Detect which cell encompasses the target text, then output its [x, y] center coordinate. 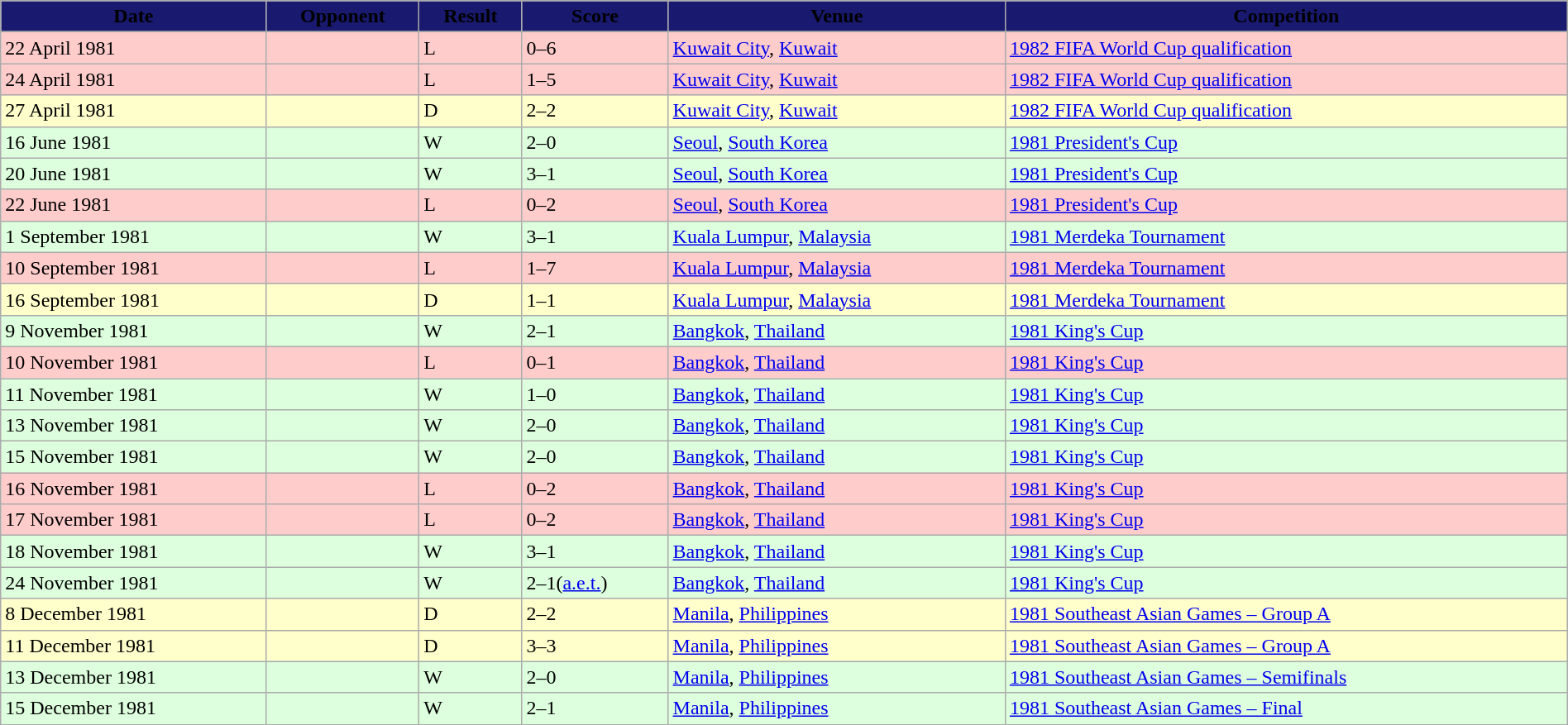
16 September 1981 [134, 299]
Venue [837, 17]
22 April 1981 [134, 48]
11 November 1981 [134, 394]
11 December 1981 [134, 646]
1–0 [595, 394]
1981 Southeast Asian Games – Final [1286, 708]
20 June 1981 [134, 174]
15 December 1981 [134, 708]
24 April 1981 [134, 79]
15 November 1981 [134, 457]
10 September 1981 [134, 268]
2–1(a.e.t.) [595, 583]
16 November 1981 [134, 489]
1–7 [595, 268]
18 November 1981 [134, 551]
27 April 1981 [134, 111]
1–1 [595, 299]
16 June 1981 [134, 142]
13 December 1981 [134, 677]
3–3 [595, 646]
9 November 1981 [134, 331]
22 June 1981 [134, 205]
Result [471, 17]
17 November 1981 [134, 520]
Score [595, 17]
Opponent [342, 17]
0–6 [595, 48]
Date [134, 17]
Competition [1286, 17]
10 November 1981 [134, 362]
13 November 1981 [134, 426]
8 December 1981 [134, 614]
1 September 1981 [134, 236]
0–1 [595, 362]
24 November 1981 [134, 583]
1–5 [595, 79]
1981 Southeast Asian Games – Semifinals [1286, 677]
